For the text-containing cell, return its midpoint in (X, Y) coordinate format. 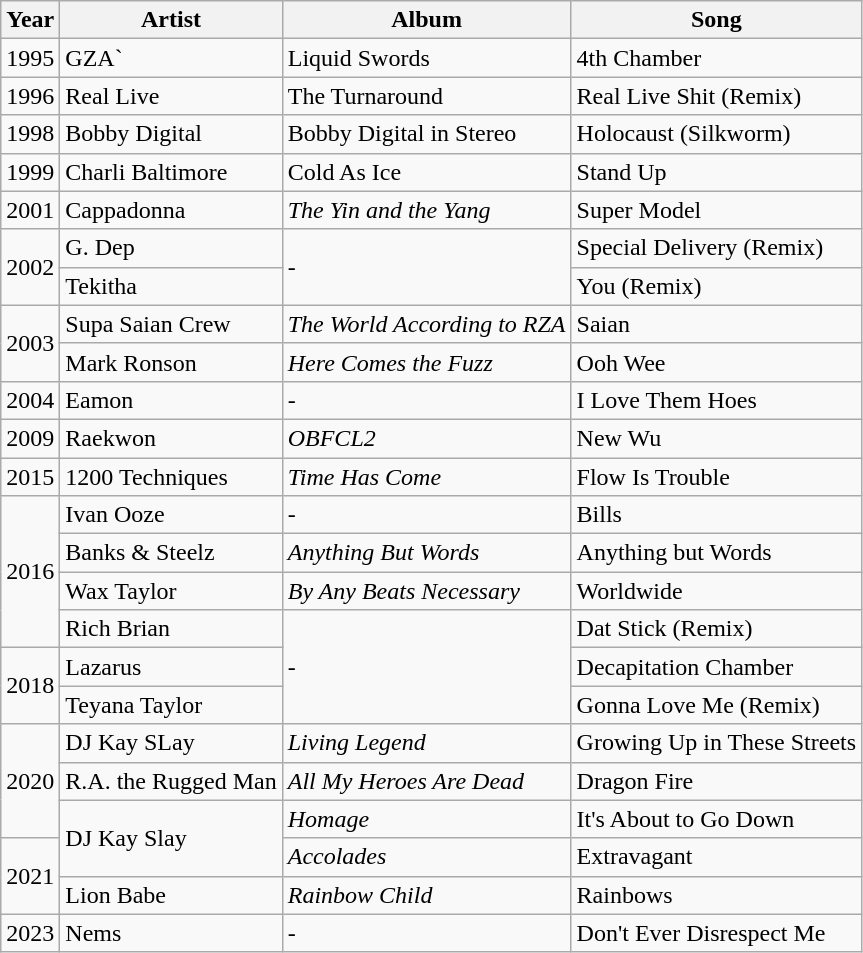
I Love Them Hoes (716, 400)
Dragon Fire (716, 781)
Liquid Swords (426, 58)
DJ Kay SLay (171, 743)
2018 (30, 686)
2016 (30, 572)
Extravagant (716, 857)
New Wu (716, 438)
2001 (30, 210)
Anything but Words (716, 553)
Tekitha (171, 286)
Album (426, 20)
Song (716, 20)
Saian (716, 324)
You (Remix) (716, 286)
Cappadonna (171, 210)
Homage (426, 819)
Year (30, 20)
Teyana Taylor (171, 705)
Raekwon (171, 438)
R.A. the Rugged Man (171, 781)
It's About to Go Down (716, 819)
Gonna Love Me (Remix) (716, 705)
1996 (30, 96)
2009 (30, 438)
Bobby Digital in Stereo (426, 134)
Ivan Ooze (171, 515)
Growing Up in These Streets (716, 743)
Flow Is Trouble (716, 477)
Rainbows (716, 895)
The Yin and the Yang (426, 210)
Decapitation Chamber (716, 667)
Time Has Come (426, 477)
Don't Ever Disrespect Me (716, 933)
Wax Taylor (171, 591)
Ooh Wee (716, 362)
Cold As Ice (426, 172)
Real Live Shit (Remix) (716, 96)
Special Delivery (Remix) (716, 248)
2015 (30, 477)
Bobby Digital (171, 134)
2004 (30, 400)
Charli Baltimore (171, 172)
The World According to RZA (426, 324)
Accolades (426, 857)
Rich Brian (171, 629)
1200 Techniques (171, 477)
Eamon (171, 400)
Lazarus (171, 667)
Bills (716, 515)
Holocaust (Silkworm) (716, 134)
1995 (30, 58)
GZA` (171, 58)
The Turnaround (426, 96)
Worldwide (716, 591)
Rainbow Child (426, 895)
2021 (30, 876)
G. Dep (171, 248)
Supa Saian Crew (171, 324)
1998 (30, 134)
Mark Ronson (171, 362)
2023 (30, 933)
Nems (171, 933)
2003 (30, 343)
Lion Babe (171, 895)
Banks & Steelz (171, 553)
Here Comes the Fuzz (426, 362)
1999 (30, 172)
All My Heroes Are Dead (426, 781)
Anything But Words (426, 553)
Super Model (716, 210)
By Any Beats Necessary (426, 591)
DJ Kay Slay (171, 838)
4th Chamber (716, 58)
Living Legend (426, 743)
2002 (30, 267)
Artist (171, 20)
Stand Up (716, 172)
2020 (30, 781)
Real Live (171, 96)
Dat Stick (Remix) (716, 629)
OBFCL2 (426, 438)
